Search for the cell housing the specified text and yield its (x, y) center coordinate. 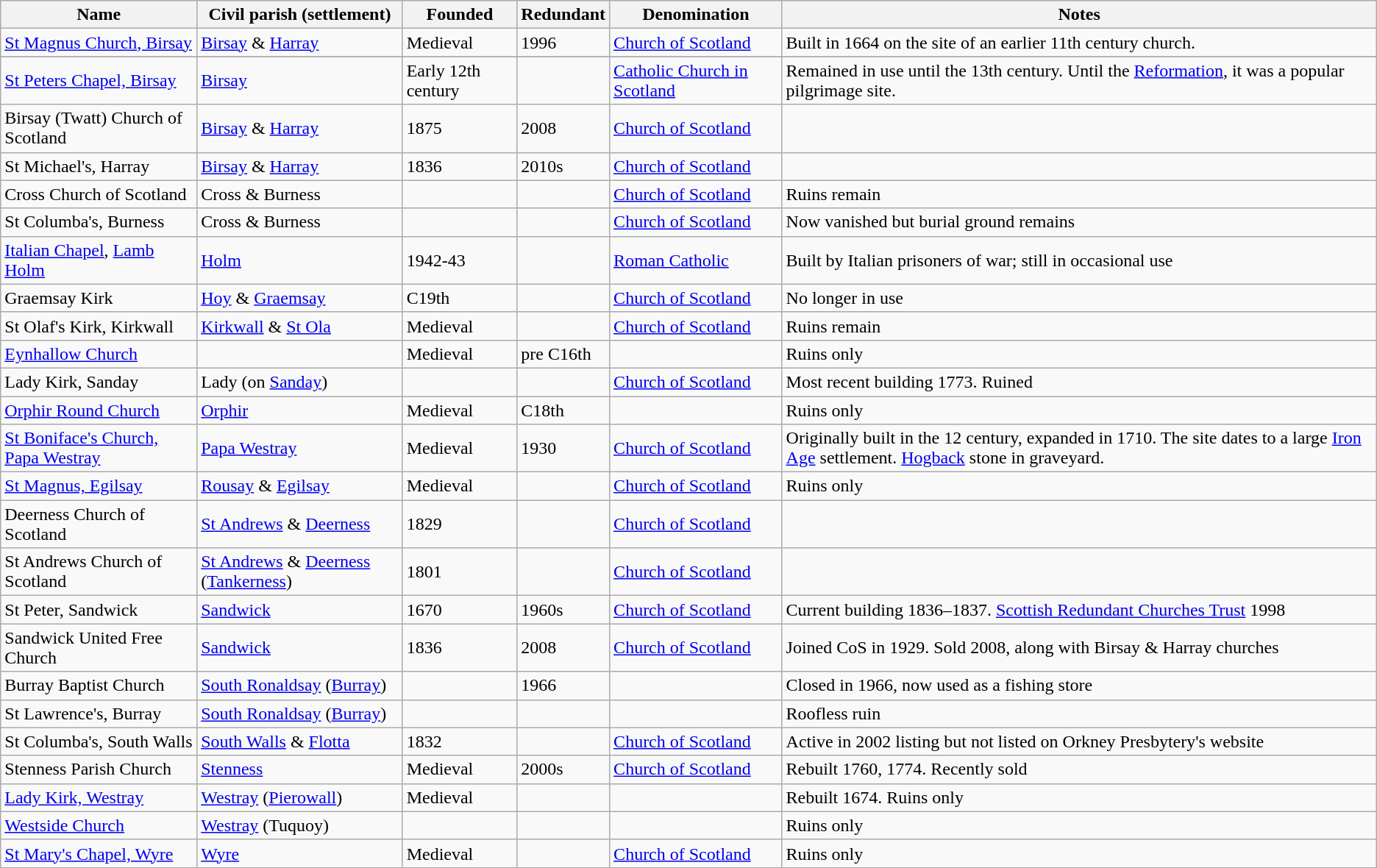
C18th (563, 410)
St Olaf's Kirk, Kirkwall (99, 326)
Rousay & Egilsay (300, 486)
Cross Church of Scotland (99, 194)
Lady (on Sanday) (300, 382)
St Andrews Church of Scotland (99, 572)
Rebuilt 1674. Ruins only (1079, 797)
Redundant (563, 15)
1996 (563, 43)
Catholic Church in Scotland (696, 81)
St Boniface's Church, Papa Westray (99, 449)
Papa Westray (300, 449)
1829 (460, 524)
2000s (563, 769)
1801 (460, 572)
Lady Kirk, Sanday (99, 382)
Most recent building 1773. Ruined (1079, 382)
Birsay (300, 81)
Eynhallow Church (99, 354)
Stenness Parish Church (99, 769)
1832 (460, 741)
Westside Church (99, 825)
Birsay (Twatt) Church of Scotland (99, 128)
C19th (460, 298)
Built by Italian prisoners of war; still in occasional use (1079, 260)
Early 12th century (460, 81)
Hoy & Graemsay (300, 298)
St Magnus, Egilsay (99, 486)
Closed in 1966, now used as a fishing store (1079, 686)
Westray (Pierowall) (300, 797)
South Walls & Flotta (300, 741)
Roman Catholic (696, 260)
1930 (563, 449)
Active in 2002 listing but not listed on Orkney Presbytery's website (1079, 741)
Denomination (696, 15)
St Mary's Chapel, Wyre (99, 853)
Burray Baptist Church (99, 686)
St Andrews & Deerness (Tankerness) (300, 572)
Sandwick United Free Church (99, 647)
St Michael's, Harray (99, 166)
Current building 1836–1837. Scottish Redundant Churches Trust 1998 (1079, 610)
St Peters Chapel, Birsay (99, 81)
No longer in use (1079, 298)
Italian Chapel, Lamb Holm (99, 260)
St Andrews & Deerness (300, 524)
1875 (460, 128)
Deerness Church of Scotland (99, 524)
1942-43 (460, 260)
Built in 1664 on the site of an earlier 11th century church. (1079, 43)
St Peter, Sandwick (99, 610)
Civil parish (settlement) (300, 15)
Westray (Tuquoy) (300, 825)
1966 (563, 686)
Wyre (300, 853)
Founded (460, 15)
Roofless ruin (1079, 714)
Lady Kirk, Westray (99, 797)
St Columba's, South Walls (99, 741)
Notes (1079, 15)
Orphir (300, 410)
Holm (300, 260)
1960s (563, 610)
Orphir Round Church (99, 410)
St Lawrence's, Burray (99, 714)
Now vanished but burial ground remains (1079, 222)
Graemsay Kirk (99, 298)
St Columba's, Burness (99, 222)
Name (99, 15)
1670 (460, 610)
Remained in use until the 13th century. Until the Reformation, it was a popular pilgrimage site. (1079, 81)
St Magnus Church, Birsay (99, 43)
Rebuilt 1760, 1774. Recently sold (1079, 769)
pre C16th (563, 354)
Originally built in the 12 century, expanded in 1710. The site dates to a large Iron Age settlement. Hogback stone in graveyard. (1079, 449)
Kirkwall & St Ola (300, 326)
Stenness (300, 769)
Joined CoS in 1929. Sold 2008, along with Birsay & Harray churches (1079, 647)
2010s (563, 166)
